Scan for the cell matching the given text and deliver its [X, Y] coordinate at center. 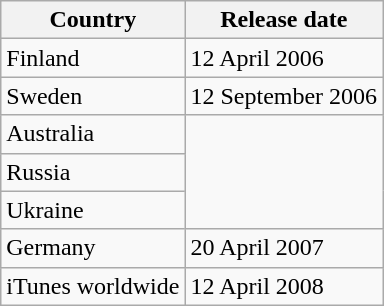
20 April 2007 [284, 248]
Germany [93, 248]
Ukraine [93, 210]
12 April 2006 [284, 58]
Sweden [93, 96]
iTunes worldwide [93, 286]
Country [93, 20]
12 September 2006 [284, 96]
Russia [93, 172]
12 April 2008 [284, 286]
Release date [284, 20]
Australia [93, 134]
Finland [93, 58]
